Output the [x, y] coordinate of the center of the cell containing the given text.  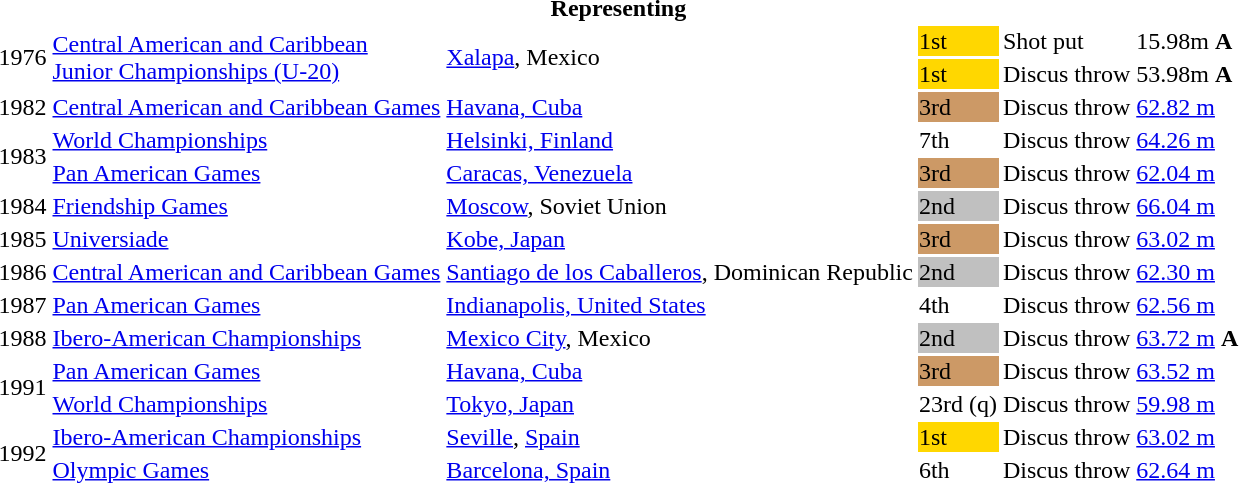
Helsinki, Finland [680, 140]
Central American and CaribbeanJunior Championships (U-20) [246, 58]
Friendship Games [246, 206]
Kobe, Japan [680, 239]
Indianapolis, United States [680, 305]
Xalapa, Mexico [680, 58]
4th [958, 305]
Seville, Spain [680, 437]
Shot put [1066, 41]
7th [958, 140]
Universiade [246, 239]
Tokyo, Japan [680, 404]
Caracas, Venezuela [680, 173]
23rd (q) [958, 404]
Moscow, Soviet Union [680, 206]
Santiago de los Caballeros, Dominican Republic [680, 272]
Mexico City, Mexico [680, 338]
